Return the [x, y] coordinate for the center point of the cell that contains the specified text.  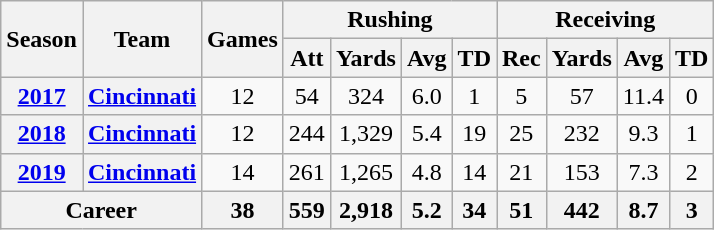
244 [306, 134]
7.3 [643, 172]
2,918 [366, 210]
2018 [42, 134]
2017 [42, 96]
Rushing [390, 20]
324 [366, 96]
11.4 [643, 96]
34 [474, 210]
21 [521, 172]
5 [521, 96]
0 [691, 96]
Att [306, 58]
261 [306, 172]
19 [474, 134]
54 [306, 96]
38 [243, 210]
57 [582, 96]
Season [42, 39]
Games [243, 39]
4.8 [426, 172]
Team [142, 39]
442 [582, 210]
6.0 [426, 96]
1,329 [366, 134]
5.4 [426, 134]
559 [306, 210]
9.3 [643, 134]
8.7 [643, 210]
Career [102, 210]
3 [691, 210]
232 [582, 134]
Receiving [604, 20]
2019 [42, 172]
2 [691, 172]
Rec [521, 58]
5.2 [426, 210]
25 [521, 134]
51 [521, 210]
1,265 [366, 172]
153 [582, 172]
